Detect which cell encompasses the target text, then output its (X, Y) center coordinate. 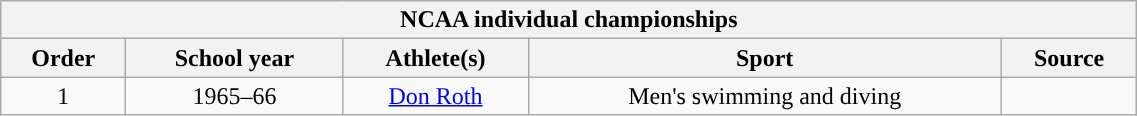
1 (64, 96)
NCAA individual championships (569, 20)
Sport (764, 58)
Men's swimming and diving (764, 96)
Source (1068, 58)
Don Roth (436, 96)
Order (64, 58)
1965–66 (234, 96)
School year (234, 58)
Athlete(s) (436, 58)
